Locate the cell with the specified text and output its (X, Y) center coordinate. 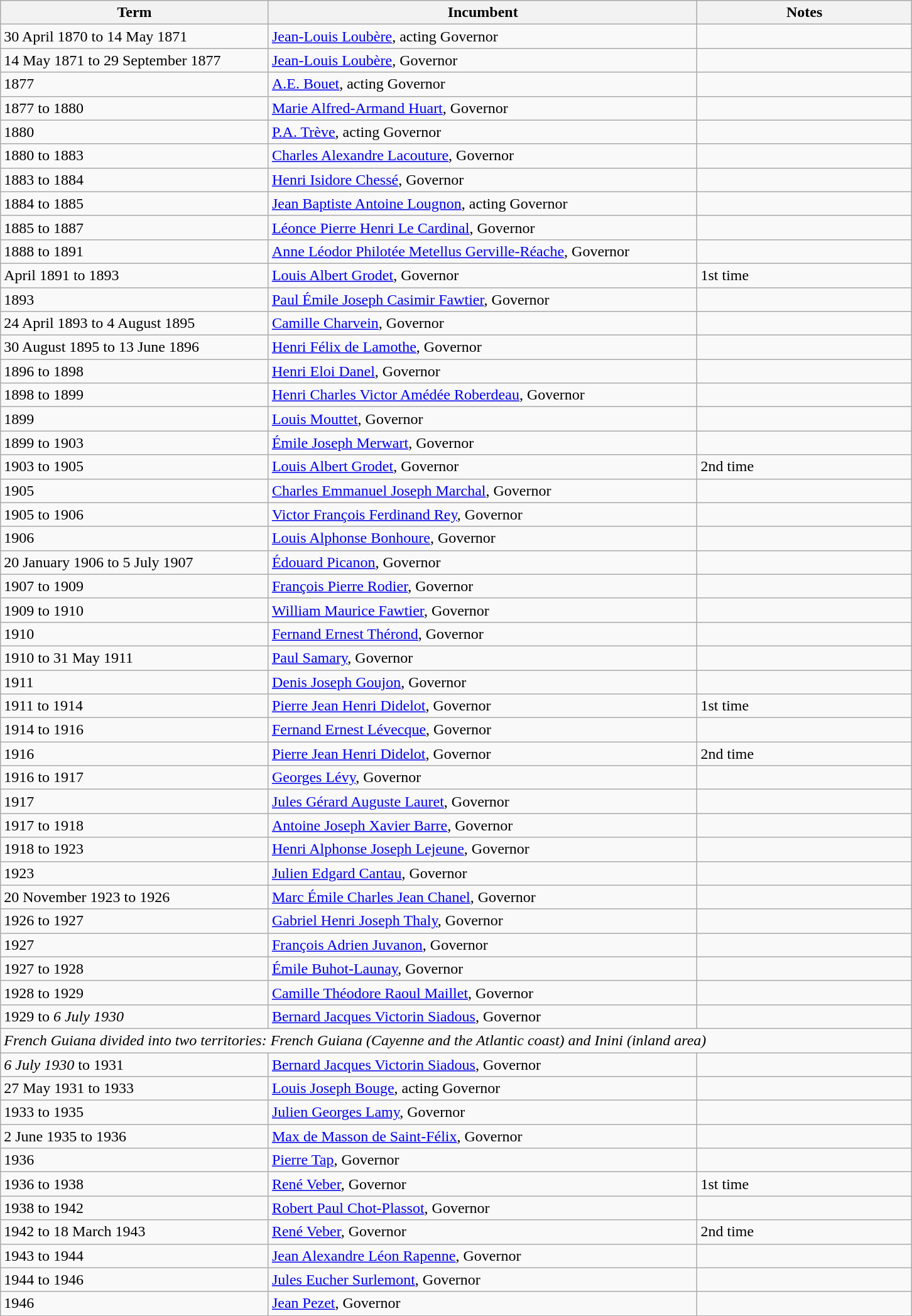
Jules Eucher Surlemont, Governor (482, 1280)
30 August 1895 to 13 June 1896 (134, 347)
1893 (134, 300)
Denis Joseph Goujon, Governor (482, 682)
1888 to 1891 (134, 251)
1880 (134, 132)
1877 to 1880 (134, 108)
1943 to 1944 (134, 1256)
Édouard Picanon, Governor (482, 562)
1916 (134, 754)
1944 to 1946 (134, 1280)
Charles Alexandre Lacouture, Governor (482, 156)
1918 to 1923 (134, 849)
Max de Masson de Saint-Félix, Governor (482, 1136)
1927 (134, 945)
Incumbent (482, 13)
Notes (804, 13)
Julien Edgard Cantau, Governor (482, 873)
1923 (134, 873)
1911 to 1914 (134, 706)
P.A. Trève, acting Governor (482, 132)
1916 to 1917 (134, 778)
Émile Buhot-Launay, Governor (482, 969)
1885 to 1887 (134, 227)
Louis Mouttet, Governor (482, 419)
Henri Alphonse Joseph Lejeune, Governor (482, 849)
20 January 1906 to 5 July 1907 (134, 562)
1910 (134, 634)
Louis Alphonse Bonhoure, Governor (482, 538)
William Maurice Fawtier, Governor (482, 610)
6 July 1930 to 1931 (134, 1065)
Henri Félix de Lamothe, Governor (482, 347)
Jean-Louis Loubère, acting Governor (482, 36)
A.E. Bouet, acting Governor (482, 84)
Paul Émile Joseph Casimir Fawtier, Governor (482, 300)
Louis Joseph Bouge, acting Governor (482, 1089)
Marc Émile Charles Jean Chanel, Governor (482, 897)
Henri Eloi Danel, Governor (482, 371)
Victor François Ferdinand Rey, Governor (482, 514)
Gabriel Henri Joseph Thaly, Governor (482, 921)
1933 to 1935 (134, 1112)
2 June 1935 to 1936 (134, 1136)
27 May 1931 to 1933 (134, 1089)
Jean Pezet, Governor (482, 1303)
Charles Emmanuel Joseph Marchal, Governor (482, 491)
Émile Joseph Merwart, Governor (482, 443)
Henri Charles Victor Amédée Roberdeau, Governor (482, 395)
Antoine Joseph Xavier Barre, Governor (482, 825)
1898 to 1899 (134, 395)
François Adrien Juvanon, Governor (482, 945)
1926 to 1927 (134, 921)
1905 (134, 491)
1880 to 1883 (134, 156)
1929 to 6 July 1930 (134, 1016)
Marie Alfred-Armand Huart, Governor (482, 108)
Léonce Pierre Henri Le Cardinal, Governor (482, 227)
1910 to 31 May 1911 (134, 658)
30 April 1870 to 14 May 1871 (134, 36)
1936 to 1938 (134, 1184)
1884 to 1885 (134, 204)
Julien Georges Lamy, Governor (482, 1112)
Georges Lévy, Governor (482, 778)
1877 (134, 84)
1946 (134, 1303)
1907 to 1909 (134, 586)
French Guiana divided into two territories: French Guiana (Cayenne and the Atlantic coast) and Inini (inland area) (456, 1040)
François Pierre Rodier, Governor (482, 586)
Jules Gérard Auguste Lauret, Governor (482, 802)
Paul Samary, Governor (482, 658)
1909 to 1910 (134, 610)
1936 (134, 1160)
Fernand Ernest Lévecque, Governor (482, 730)
Henri Isidore Chessé, Governor (482, 180)
1911 (134, 682)
Jean Alexandre Léon Rapenne, Governor (482, 1256)
Camille Théodore Raoul Maillet, Governor (482, 992)
1896 to 1898 (134, 371)
Pierre Tap, Governor (482, 1160)
1906 (134, 538)
Anne Léodor Philotée Metellus Gerville-Réache, Governor (482, 251)
1942 to 18 March 1943 (134, 1232)
Jean Baptiste Antoine Lougnon, acting Governor (482, 204)
1927 to 1928 (134, 969)
Camille Charvein, Governor (482, 324)
1938 to 1942 (134, 1208)
1899 (134, 419)
Robert Paul Chot-Plassot, Governor (482, 1208)
Term (134, 13)
1903 to 1905 (134, 467)
24 April 1893 to 4 August 1895 (134, 324)
1917 (134, 802)
1914 to 1916 (134, 730)
1899 to 1903 (134, 443)
April 1891 to 1893 (134, 275)
1905 to 1906 (134, 514)
1917 to 1918 (134, 825)
Fernand Ernest Thérond, Governor (482, 634)
14 May 1871 to 29 September 1877 (134, 60)
1928 to 1929 (134, 992)
1883 to 1884 (134, 180)
20 November 1923 to 1926 (134, 897)
Jean-Louis Loubère, Governor (482, 60)
